Search for the cell housing the specified text and yield its (x, y) center coordinate. 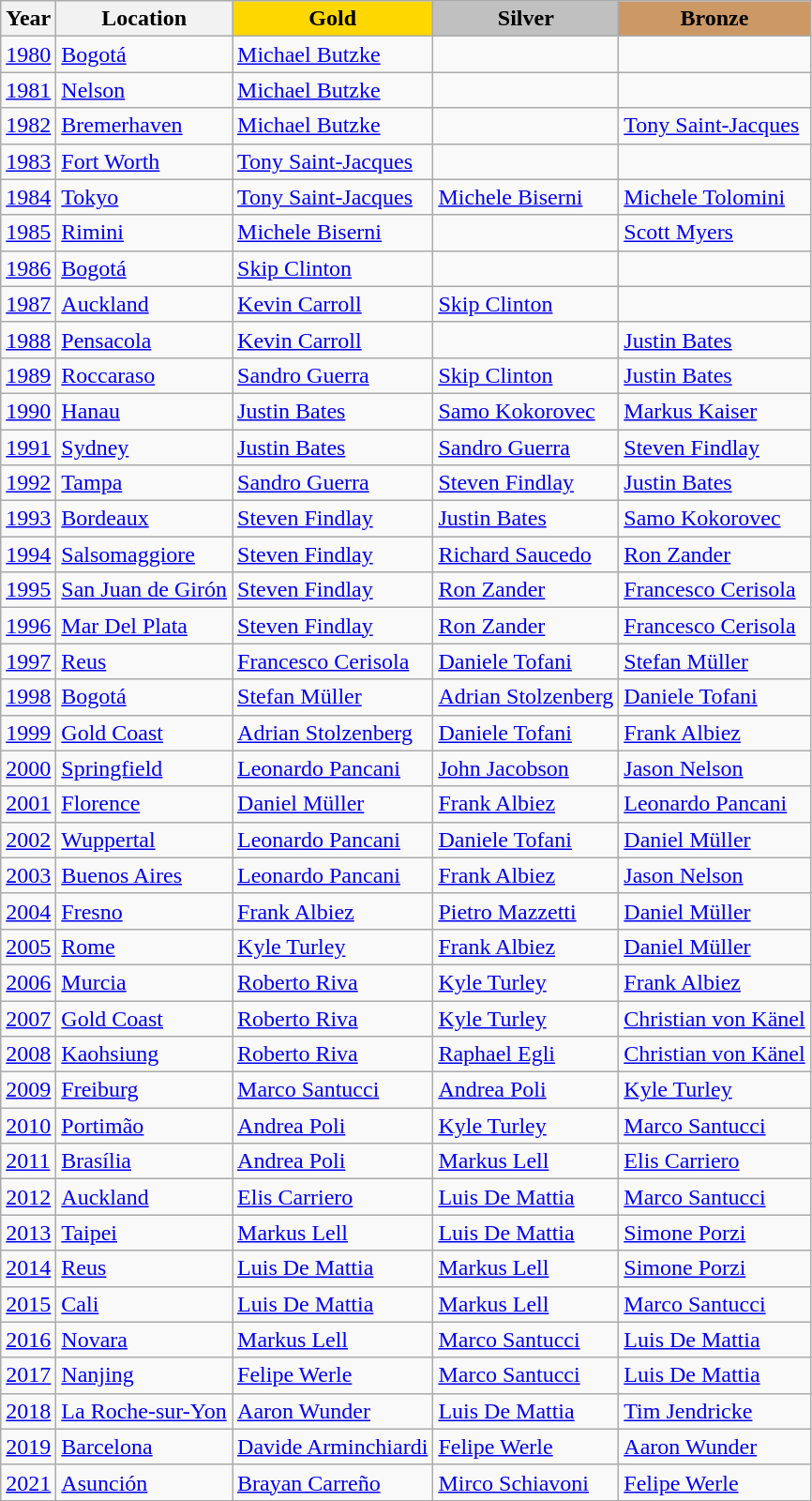
Davide Arminchiardi (333, 1447)
1985 (28, 233)
1996 (28, 626)
Tim Jendricke (714, 1411)
Pietro Mazzetti (526, 911)
Year (28, 19)
Fresno (144, 911)
1991 (28, 447)
2018 (28, 1411)
Bordeaux (144, 519)
Rimini (144, 233)
Raphael Egli (526, 1054)
1986 (28, 268)
Mar Del Plata (144, 626)
1983 (28, 161)
Brasília (144, 1161)
1981 (28, 90)
John Jacobson (526, 768)
2011 (28, 1161)
1988 (28, 340)
2015 (28, 1304)
2005 (28, 947)
La Roche-sur-Yon (144, 1411)
Location (144, 19)
Nanjing (144, 1375)
2021 (28, 1482)
Portimão (144, 1126)
1987 (28, 304)
Taipei (144, 1233)
Nelson (144, 90)
Mirco Schiavoni (526, 1482)
Cali (144, 1304)
Barcelona (144, 1447)
San Juan de Girón (144, 590)
1994 (28, 554)
Pensacola (144, 340)
1998 (28, 697)
Springfield (144, 768)
Florence (144, 804)
2012 (28, 1197)
Kaohsiung (144, 1054)
Markus Kaiser (714, 411)
2006 (28, 982)
Scott Myers (714, 233)
Rome (144, 947)
Fort Worth (144, 161)
Bronze (714, 19)
2013 (28, 1233)
Roccaraso (144, 375)
Asunción (144, 1482)
Silver (526, 19)
2004 (28, 911)
1993 (28, 519)
1999 (28, 733)
Freiburg (144, 1090)
2008 (28, 1054)
2009 (28, 1090)
1982 (28, 126)
Novara (144, 1340)
1989 (28, 375)
1990 (28, 411)
Tampa (144, 483)
Gold (333, 19)
2001 (28, 804)
2016 (28, 1340)
Tokyo (144, 197)
Sydney (144, 447)
2003 (28, 875)
Bremerhaven (144, 126)
Wuppertal (144, 840)
2014 (28, 1268)
2002 (28, 840)
Murcia (144, 982)
1984 (28, 197)
1997 (28, 661)
2019 (28, 1447)
1995 (28, 590)
2007 (28, 1018)
2000 (28, 768)
Salsomaggiore (144, 554)
1980 (28, 54)
Brayan Carreño (333, 1482)
Hanau (144, 411)
1992 (28, 483)
Michele Tolomini (714, 197)
2010 (28, 1126)
Richard Saucedo (526, 554)
Buenos Aires (144, 875)
2017 (28, 1375)
